Determine the [x, y] coordinate at the center of the cell enclosing the given text.  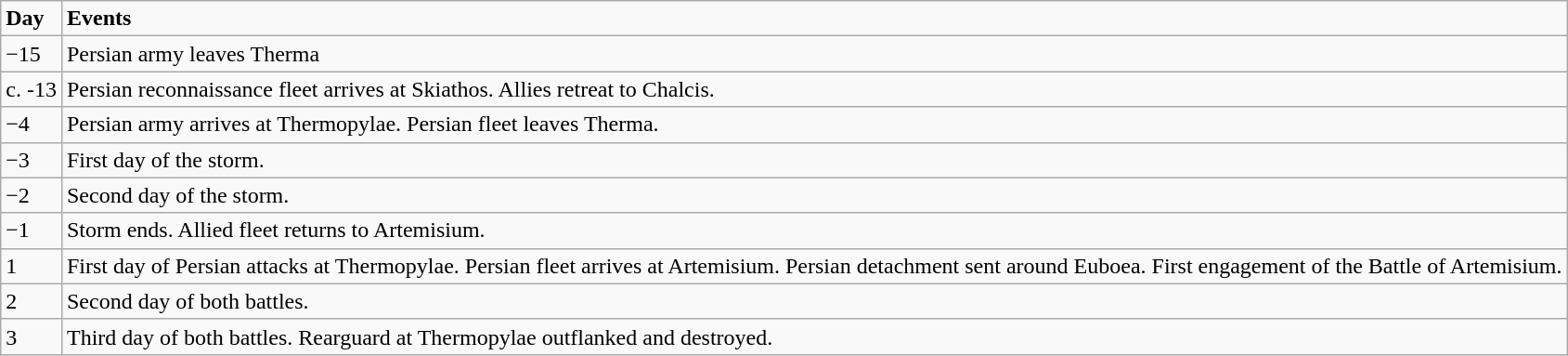
c. -13 [32, 89]
−4 [32, 125]
1 [32, 266]
Storm ends. Allied fleet returns to Artemisium. [814, 231]
Second day of both battles. [814, 301]
Events [814, 19]
−3 [32, 160]
Second day of the storm. [814, 195]
Day [32, 19]
Persian army leaves Therma [814, 54]
First day of the storm. [814, 160]
2 [32, 301]
Persian reconnaissance fleet arrives at Skiathos. Allies retreat to Chalcis. [814, 89]
−2 [32, 195]
3 [32, 336]
Persian army arrives at Thermopylae. Persian fleet leaves Therma. [814, 125]
Third day of both battles. Rearguard at Thermopylae outflanked and destroyed. [814, 336]
−15 [32, 54]
−1 [32, 231]
